For the text-containing cell, return its midpoint in [X, Y] coordinate format. 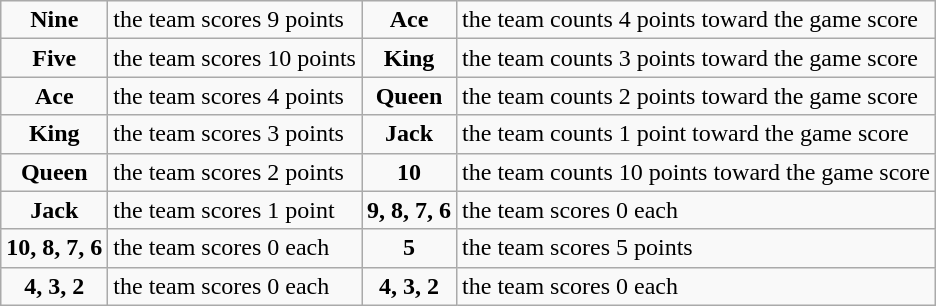
the team scores 10 points [235, 58]
Five [54, 58]
10, 8, 7, 6 [54, 248]
the team counts 2 points toward the game score [696, 96]
10 [410, 172]
9, 8, 7, 6 [410, 210]
the team scores 3 points [235, 134]
5 [410, 248]
Nine [54, 20]
the team scores 4 points [235, 96]
the team scores 9 points [235, 20]
the team counts 10 points toward the game score [696, 172]
the team scores 2 points [235, 172]
the team counts 1 point toward the game score [696, 134]
the team counts 3 points toward the game score [696, 58]
the team scores 1 point [235, 210]
the team counts 4 points toward the game score [696, 20]
the team scores 5 points [696, 248]
